For the text-containing cell, return its midpoint in [X, Y] coordinate format. 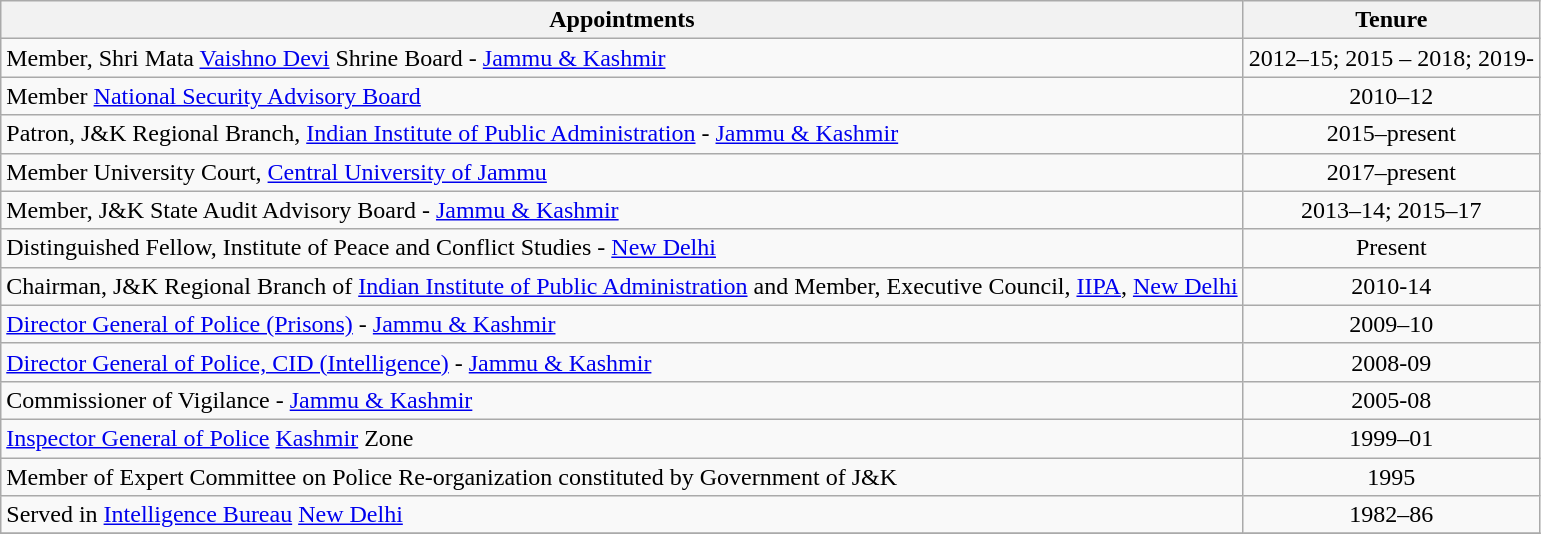
Member, J&K State Audit Advisory Board - Jammu & Kashmir [622, 210]
2013–14; 2015–17 [1391, 210]
1982–86 [1391, 515]
1999–01 [1391, 438]
Member National Security Advisory Board [622, 96]
2015–present [1391, 134]
Member, Shri Mata Vaishno Devi Shrine Board - Jammu & Kashmir [622, 58]
Inspector General of Police Kashmir Zone [622, 438]
Director General of Police (Prisons) - Jammu & Kashmir [622, 324]
Patron, J&K Regional Branch, Indian Institute of Public Administration - Jammu & Kashmir [622, 134]
Appointments [622, 20]
Present [1391, 248]
1995 [1391, 477]
2010-14 [1391, 286]
Director General of Police, CID (Intelligence) - Jammu & Kashmir [622, 362]
2012–15; 2015 – 2018; 2019- [1391, 58]
Member of Expert Committee on Police Re-organization constituted by Government of J&K [622, 477]
Member University Court, Central University of Jammu [622, 172]
2008-09 [1391, 362]
2017–present [1391, 172]
2005-08 [1391, 400]
2010–12 [1391, 96]
Distinguished Fellow, Institute of Peace and Conflict Studies - New Delhi [622, 248]
Tenure [1391, 20]
2009–10 [1391, 324]
Served in Intelligence Bureau New Delhi [622, 515]
Chairman, J&K Regional Branch of Indian Institute of Public Administration and Member, Executive Council, IIPA, New Delhi [622, 286]
Commissioner of Vigilance - Jammu & Kashmir [622, 400]
